Return [x, y] of the center of cell containing provided text 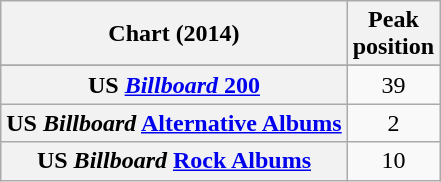
Peakposition [393, 34]
US Billboard Rock Albums [174, 161]
US Billboard 200 [174, 85]
39 [393, 85]
Chart (2014) [174, 34]
US Billboard Alternative Albums [174, 123]
10 [393, 161]
2 [393, 123]
